Return the (x, y) coordinate for the center point of the cell that contains the specified text.  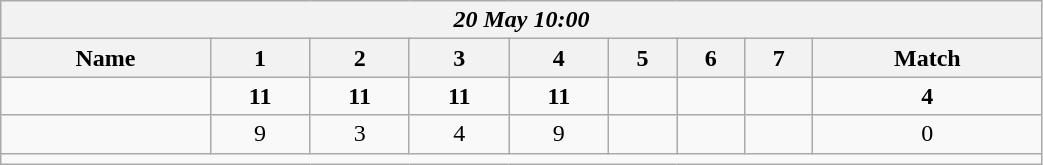
7 (779, 58)
Name (106, 58)
20 May 10:00 (522, 20)
0 (928, 134)
5 (643, 58)
1 (260, 58)
2 (360, 58)
6 (711, 58)
Match (928, 58)
